From the cell containing the given text, extract its center point as (x, y) coordinate. 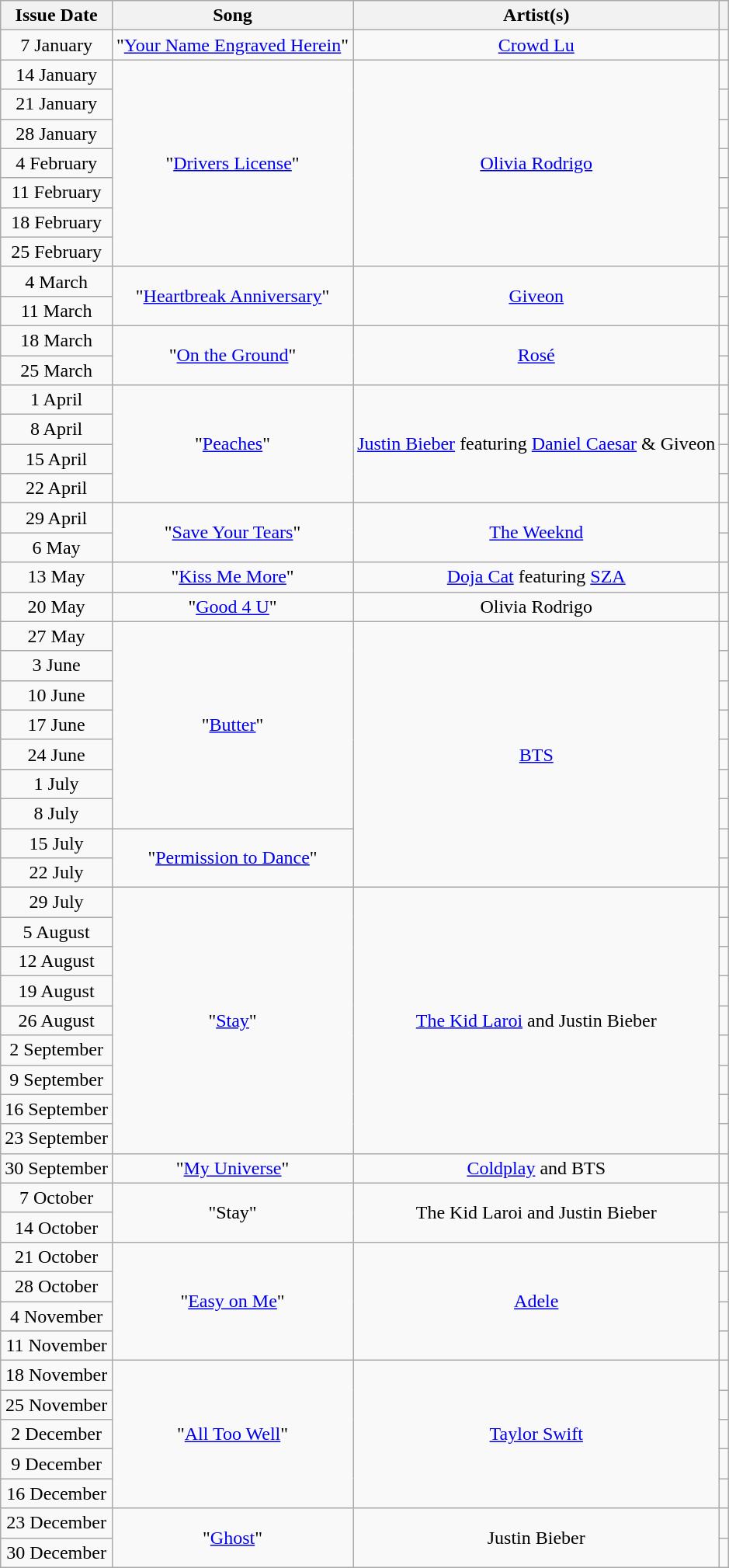
5 August (57, 932)
21 October (57, 1257)
9 September (57, 1080)
21 January (57, 104)
"Kiss Me More" (232, 577)
18 November (57, 1375)
16 September (57, 1109)
Issue Date (57, 16)
7 January (57, 45)
"Heartbreak Anniversary" (232, 296)
24 June (57, 754)
25 February (57, 252)
Doja Cat featuring SZA (536, 577)
30 December (57, 1552)
20 May (57, 607)
2 December (57, 1434)
9 December (57, 1464)
Taylor Swift (536, 1434)
29 July (57, 902)
11 November (57, 1346)
25 March (57, 370)
23 September (57, 1139)
Justin Bieber featuring Daniel Caesar & Giveon (536, 444)
18 February (57, 222)
4 February (57, 163)
14 October (57, 1227)
28 October (57, 1286)
14 January (57, 75)
"Your Name Engraved Herein" (232, 45)
22 April (57, 488)
26 August (57, 1020)
"On the Ground" (232, 355)
28 January (57, 134)
"Permission to Dance" (232, 857)
15 July (57, 843)
"All Too Well" (232, 1434)
"Butter" (232, 725)
15 April (57, 459)
"Drivers License" (232, 163)
The Weeknd (536, 533)
30 September (57, 1168)
"My Universe" (232, 1168)
6 May (57, 548)
"Save Your Tears" (232, 533)
23 December (57, 1523)
3 June (57, 666)
16 December (57, 1493)
12 August (57, 961)
1 July (57, 784)
Crowd Lu (536, 45)
19 August (57, 991)
18 March (57, 340)
7 October (57, 1198)
8 April (57, 429)
1 April (57, 400)
BTS (536, 755)
22 July (57, 873)
"Good 4 U" (232, 607)
17 June (57, 725)
Adele (536, 1301)
4 November (57, 1316)
2 September (57, 1050)
11 February (57, 193)
27 May (57, 636)
4 March (57, 281)
Coldplay and BTS (536, 1168)
10 June (57, 695)
8 July (57, 813)
Song (232, 16)
"Easy on Me" (232, 1301)
Rosé (536, 355)
13 May (57, 577)
11 March (57, 311)
"Ghost" (232, 1538)
Artist(s) (536, 16)
Justin Bieber (536, 1538)
25 November (57, 1405)
29 April (57, 518)
"Peaches" (232, 444)
Giveon (536, 296)
